Locate the cell with the specified text and output its [x, y] center coordinate. 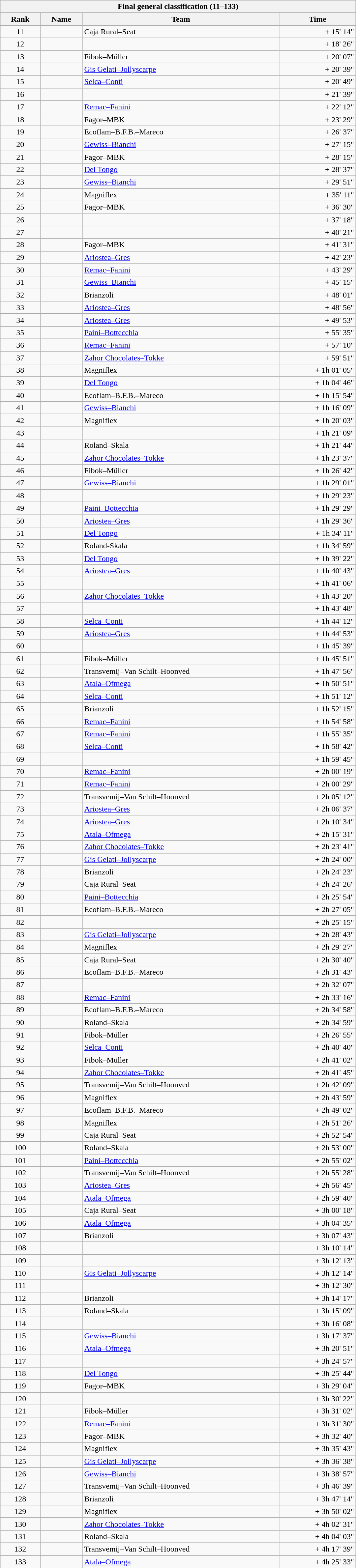
106 [20, 1223]
+ 3h 47' 14" [317, 1499]
+ 1h 29' 23" [317, 496]
+ 2h 41' 02" [317, 1060]
108 [20, 1248]
+ 1h 54' 58" [317, 721]
+ 1h 40' 43" [317, 571]
+ 2h 43' 59" [317, 1098]
+ 3h 30' 22" [317, 1399]
+ 1h 55' 35" [317, 734]
+ 1h 15' 54" [317, 395]
+ 1h 43' 20" [317, 596]
25 [20, 207]
+ 29' 51" [317, 182]
+ 3h 12' 13" [317, 1261]
66 [20, 721]
70 [20, 772]
22 [20, 170]
+ 15' 14" [317, 32]
26 [20, 220]
127 [20, 1486]
98 [20, 1123]
+ 3h 15' 09" [317, 1311]
45 [20, 458]
+ 2h 24' 00" [317, 859]
17 [20, 107]
112 [20, 1298]
+ 1h 44' 53" [317, 634]
+ 3h 29' 04" [317, 1386]
+ 2h 42' 09" [317, 1085]
+ 45' 15" [317, 282]
50 [20, 521]
100 [20, 1148]
131 [20, 1536]
87 [20, 985]
77 [20, 859]
+ 3h 17' 37" [317, 1336]
75 [20, 834]
+ 2h 49' 02" [317, 1110]
109 [20, 1261]
49 [20, 508]
56 [20, 596]
58 [20, 621]
+ 1h 04' 46" [317, 383]
+ 3h 36' 38" [317, 1461]
+ 35' 11" [317, 195]
101 [20, 1160]
46 [20, 470]
53 [20, 558]
86 [20, 972]
39 [20, 383]
Final general classification (11–133) [178, 7]
+ 3h 04' 35" [317, 1223]
103 [20, 1185]
110 [20, 1273]
122 [20, 1424]
Rank [20, 19]
116 [20, 1348]
+ 3h 14' 17" [317, 1298]
+ 1h 29' 01" [317, 483]
117 [20, 1361]
64 [20, 696]
47 [20, 483]
15 [20, 82]
+ 2h 56' 45" [317, 1185]
113 [20, 1311]
79 [20, 884]
74 [20, 822]
+ 3h 31' 02" [317, 1411]
104 [20, 1198]
59 [20, 634]
+ 27' 15" [317, 144]
115 [20, 1336]
31 [20, 282]
+ 2h 15' 31" [317, 834]
91 [20, 1035]
+ 2h 05' 12" [317, 797]
89 [20, 1010]
+ 2h 23' 41" [317, 847]
+ 2h 41' 45" [317, 1072]
95 [20, 1085]
+ 21' 39" [317, 94]
+ 1h 43' 48" [317, 609]
+ 3h 35' 43" [317, 1449]
120 [20, 1399]
+ 2h 27' 05" [317, 909]
+ 2h 28' 43" [317, 934]
83 [20, 934]
76 [20, 847]
54 [20, 571]
+ 1h 29' 29" [317, 508]
24 [20, 195]
111 [20, 1286]
+ 2h 29' 27" [317, 947]
27 [20, 232]
+ 1h 59' 45" [317, 759]
105 [20, 1211]
+ 1h 20' 03" [317, 420]
84 [20, 947]
20 [20, 144]
21 [20, 157]
+ 3h 38' 57" [317, 1474]
+ 40' 21" [317, 232]
+ 2h 25' 54" [317, 897]
+ 49' 53" [317, 320]
16 [20, 94]
44 [20, 445]
+ 1h 39' 22" [317, 558]
119 [20, 1386]
+ 3h 00' 18" [317, 1211]
69 [20, 759]
88 [20, 997]
+ 2h 26' 55" [317, 1035]
82 [20, 922]
72 [20, 797]
28 [20, 245]
57 [20, 609]
40 [20, 395]
+ 1h 52' 15" [317, 709]
+ 2h 34' 58" [317, 1010]
+ 3h 24' 57" [317, 1361]
+ 42' 23" [317, 257]
118 [20, 1374]
29 [20, 257]
+ 3h 07' 43" [317, 1236]
+ 20' 39" [317, 69]
81 [20, 909]
96 [20, 1098]
124 [20, 1449]
+ 57' 10" [317, 345]
126 [20, 1474]
Time [317, 19]
+ 2h 52' 54" [317, 1135]
33 [20, 307]
92 [20, 1047]
+ 2h 31' 43" [317, 972]
97 [20, 1110]
133 [20, 1561]
+ 1h 58' 42" [317, 746]
13 [20, 57]
23 [20, 182]
+ 59' 51" [317, 357]
+ 3h 25' 44" [317, 1374]
+ 55' 35" [317, 332]
102 [20, 1173]
+ 20' 07" [317, 57]
12 [20, 44]
+ 1h 45' 39" [317, 646]
+ 1h 44' 12" [317, 621]
+ 48' 56" [317, 307]
+ 28' 37" [317, 170]
+ 2h 40' 40" [317, 1047]
+ 2h 33' 16" [317, 997]
+ 1h 26' 42" [317, 470]
65 [20, 709]
+ 26' 37" [317, 132]
+ 2h 00' 19" [317, 772]
+ 3h 32' 40" [317, 1436]
+ 28' 15" [317, 157]
132 [20, 1549]
+ 4h 25' 33" [317, 1561]
38 [20, 370]
Name [61, 19]
+ 36' 30" [317, 207]
+ 22' 12" [317, 107]
+ 37' 18" [317, 220]
80 [20, 897]
+ 1h 21' 09" [317, 433]
+ 2h 30' 40" [317, 960]
68 [20, 746]
93 [20, 1060]
+ 4h 02' 31" [317, 1524]
+ 1h 23' 37" [317, 458]
+ 41' 31" [317, 245]
73 [20, 809]
55 [20, 584]
67 [20, 734]
125 [20, 1461]
52 [20, 546]
+ 2h 51' 26" [317, 1123]
+ 3h 12' 30" [317, 1286]
107 [20, 1236]
71 [20, 784]
11 [20, 32]
+ 3h 31' 30" [317, 1424]
61 [20, 659]
+ 3h 10' 14" [317, 1248]
+ 2h 32' 07" [317, 985]
+ 3h 20' 51" [317, 1348]
Team [181, 19]
+ 1h 01' 05" [317, 370]
32 [20, 295]
+ 1h 21' 44" [317, 445]
60 [20, 646]
+ 1h 47' 56" [317, 671]
+ 1h 45' 51" [317, 659]
36 [20, 345]
34 [20, 320]
+ 2h 34' 59" [317, 1022]
129 [20, 1511]
121 [20, 1411]
+ 2h 59' 40" [317, 1198]
+ 4h 17' 39" [317, 1549]
+ 1h 51' 12" [317, 696]
90 [20, 1022]
+ 3h 16' 08" [317, 1323]
+ 48' 01" [317, 295]
35 [20, 332]
37 [20, 357]
+ 2h 25' 15" [317, 922]
19 [20, 132]
42 [20, 420]
62 [20, 671]
128 [20, 1499]
+ 2h 00' 29" [317, 784]
48 [20, 496]
+ 2h 53' 00" [317, 1148]
+ 1h 34' 11" [317, 533]
41 [20, 408]
+ 2h 55' 02" [317, 1160]
+ 2h 06' 37" [317, 809]
+ 4h 04' 03" [317, 1536]
+ 20' 49" [317, 82]
+ 3h 46' 39" [317, 1486]
18 [20, 119]
+ 43' 29" [317, 270]
14 [20, 69]
+ 1h 41' 06" [317, 584]
51 [20, 533]
+ 3h 12' 14" [317, 1273]
+ 1h 34' 59" [317, 546]
43 [20, 433]
99 [20, 1135]
+ 2h 24' 23" [317, 872]
78 [20, 872]
+ 2h 10' 34" [317, 822]
+ 2h 55' 28" [317, 1173]
30 [20, 270]
123 [20, 1436]
+ 2h 24' 26" [317, 884]
85 [20, 960]
94 [20, 1072]
+ 18' 26" [317, 44]
+ 1h 16' 09" [317, 408]
+ 3h 50' 02" [317, 1511]
+ 1h 29' 36" [317, 521]
Roland-Skala [181, 546]
63 [20, 684]
+ 23' 29" [317, 119]
130 [20, 1524]
+ 1h 50' 51" [317, 684]
114 [20, 1323]
